Extract the [X, Y] coordinate from the center of the cell holding the provided text.  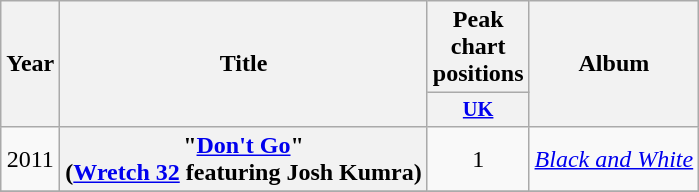
Album [614, 64]
Title [244, 64]
UK [478, 110]
Year [30, 64]
1 [478, 158]
"Don't Go"(Wretch 32 featuring Josh Kumra) [244, 158]
2011 [30, 158]
Peak chart positions [478, 47]
Black and White [614, 158]
